Return the [x, y] coordinate for the center point of the cell that contains the specified text.  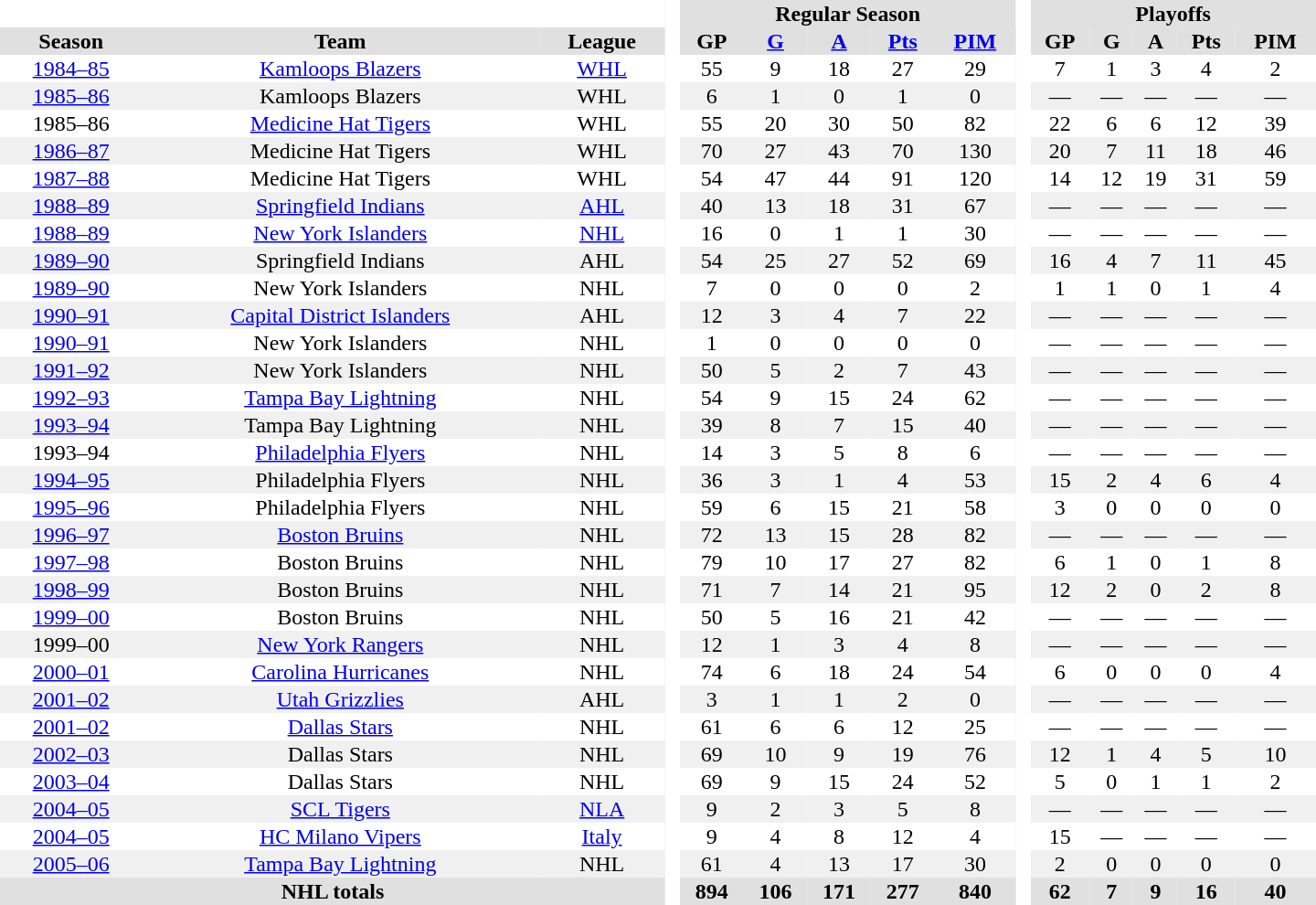
1991–92 [71, 370]
2000–01 [71, 672]
Capital District Islanders [340, 315]
76 [976, 754]
29 [976, 69]
2005–06 [71, 864]
130 [976, 151]
894 [712, 891]
79 [712, 562]
36 [712, 480]
71 [712, 590]
1995–96 [71, 507]
67 [976, 206]
HC Milano Vipers [340, 836]
NHL totals [333, 891]
47 [776, 178]
1986–87 [71, 151]
45 [1276, 261]
1987–88 [71, 178]
171 [839, 891]
Season [71, 41]
SCL Tigers [340, 809]
New York Rangers [340, 644]
2003–04 [71, 782]
46 [1276, 151]
Playoffs [1173, 14]
95 [976, 590]
840 [976, 891]
Utah Grizzlies [340, 699]
120 [976, 178]
1994–95 [71, 480]
Team [340, 41]
2002–03 [71, 754]
NLA [601, 809]
277 [903, 891]
Carolina Hurricanes [340, 672]
28 [903, 535]
1996–97 [71, 535]
1992–93 [71, 398]
Regular Season [848, 14]
League [601, 41]
106 [776, 891]
91 [903, 178]
58 [976, 507]
42 [976, 617]
74 [712, 672]
53 [976, 480]
1997–98 [71, 562]
1984–85 [71, 69]
44 [839, 178]
1998–99 [71, 590]
Italy [601, 836]
72 [712, 535]
